Scan for the cell matching the given text and deliver its (X, Y) coordinate at center. 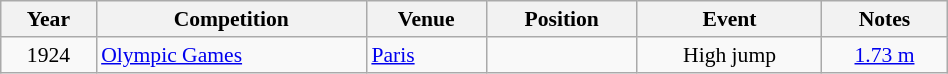
1.73 m (885, 55)
Olympic Games (231, 55)
Paris (426, 55)
Venue (426, 19)
Notes (885, 19)
Competition (231, 19)
Event (729, 19)
High jump (729, 55)
Position (562, 19)
1924 (48, 55)
Year (48, 19)
